Extract the (X, Y) coordinate from the center of the cell holding the provided text.  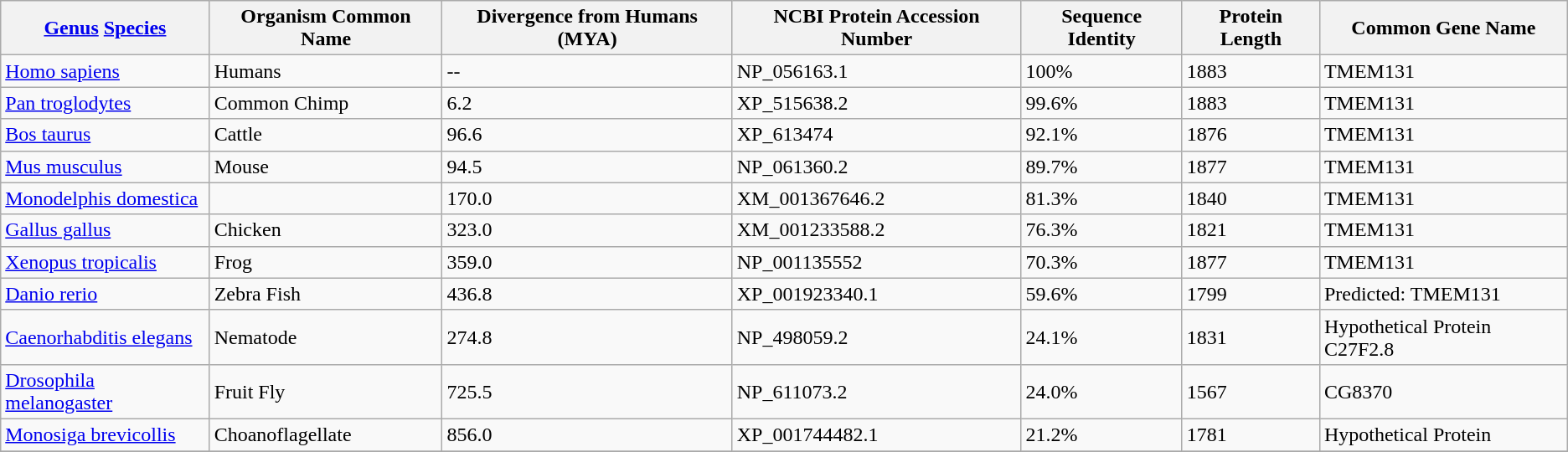
436.8 (587, 294)
323.0 (587, 230)
NP_498059.2 (876, 336)
100% (1101, 71)
Zebra Fish (326, 294)
Predicted: TMEM131 (1443, 294)
1567 (1251, 392)
1840 (1251, 198)
Bos taurus (106, 135)
1821 (1251, 230)
Caenorhabditis elegans (106, 336)
Hypothetical Protein (1443, 434)
94.5 (587, 167)
NP_001135552 (876, 262)
1831 (1251, 336)
21.2% (1101, 434)
Gallus gallus (106, 230)
1876 (1251, 135)
NP_611073.2 (876, 392)
99.6% (1101, 103)
24.1% (1101, 336)
Genus Species (106, 28)
Sequence Identity (1101, 28)
170.0 (587, 198)
Divergence from Humans (MYA) (587, 28)
Pan troglodytes (106, 103)
Humans (326, 71)
Choanoflagellate (326, 434)
Common Gene Name (1443, 28)
CG8370 (1443, 392)
NCBI Protein Accession Number (876, 28)
1781 (1251, 434)
92.1% (1101, 135)
Mouse (326, 167)
XP_515638.2 (876, 103)
Mus musculus (106, 167)
24.0% (1101, 392)
725.5 (587, 392)
Monodelphis domestica (106, 198)
XP_001744482.1 (876, 434)
NP_061360.2 (876, 167)
Monosiga brevicollis (106, 434)
Cattle (326, 135)
XM_001233588.2 (876, 230)
Drosophila melanogaster (106, 392)
359.0 (587, 262)
XP_613474 (876, 135)
59.6% (1101, 294)
856.0 (587, 434)
Nematode (326, 336)
70.3% (1101, 262)
1799 (1251, 294)
Xenopus tropicalis (106, 262)
89.7% (1101, 167)
Frog (326, 262)
-- (587, 71)
96.6 (587, 135)
XM_001367646.2 (876, 198)
Danio rerio (106, 294)
Homo sapiens (106, 71)
274.8 (587, 336)
NP_056163.1 (876, 71)
Fruit Fly (326, 392)
76.3% (1101, 230)
Common Chimp (326, 103)
Organism Common Name (326, 28)
Chicken (326, 230)
XP_001923340.1 (876, 294)
Hypothetical Protein C27F2.8 (1443, 336)
Protein Length (1251, 28)
6.2 (587, 103)
81.3% (1101, 198)
